Return [x, y] of the center of cell containing provided text 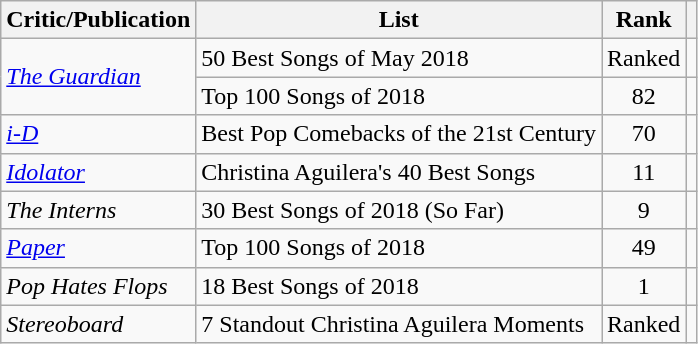
Pop Hates Flops [98, 286]
82 [644, 96]
30 Best Songs of 2018 (So Far) [399, 210]
70 [644, 134]
18 Best Songs of 2018 [399, 286]
The Guardian [98, 77]
Idolator [98, 172]
i-D [98, 134]
9 [644, 210]
Critic/Publication [98, 20]
50 Best Songs of May 2018 [399, 58]
Stereoboard [98, 324]
49 [644, 248]
11 [644, 172]
Paper [98, 248]
Rank [644, 20]
Christina Aguilera's 40 Best Songs [399, 172]
List [399, 20]
7 Standout Christina Aguilera Moments [399, 324]
Best Pop Comebacks of the 21st Century [399, 134]
1 [644, 286]
The Interns [98, 210]
